Provide the (x, y) coordinate of the cell's center where the given text is located.  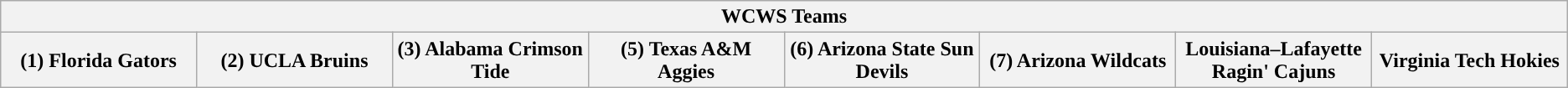
(1) Florida Gators (99, 60)
WCWS Teams (784, 17)
(7) Arizona Wildcats (1078, 60)
Louisiana–Lafayette Ragin' Cajuns (1274, 60)
Virginia Tech Hokies (1469, 60)
(6) Arizona State Sun Devils (882, 60)
(2) UCLA Bruins (295, 60)
(3) Alabama Crimson Tide (490, 60)
(5) Texas A&M Aggies (686, 60)
